Provide the [x, y] coordinate of the cell's center where the given text is located.  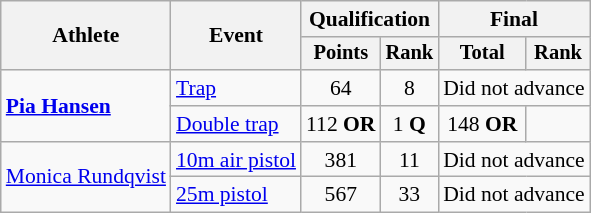
Double trap [236, 124]
Points [341, 54]
Athlete [86, 36]
Pia Hansen [86, 106]
11 [410, 160]
1 Q [410, 124]
Final [514, 19]
381 [341, 160]
Monica Rundqvist [86, 178]
567 [341, 195]
148 OR [482, 124]
Trap [236, 88]
33 [410, 195]
10m air pistol [236, 160]
Event [236, 36]
25m pistol [236, 195]
112 OR [341, 124]
8 [410, 88]
Total [482, 54]
Qualification [370, 19]
64 [341, 88]
